Scan for the cell matching the given text and deliver its [X, Y] coordinate at center. 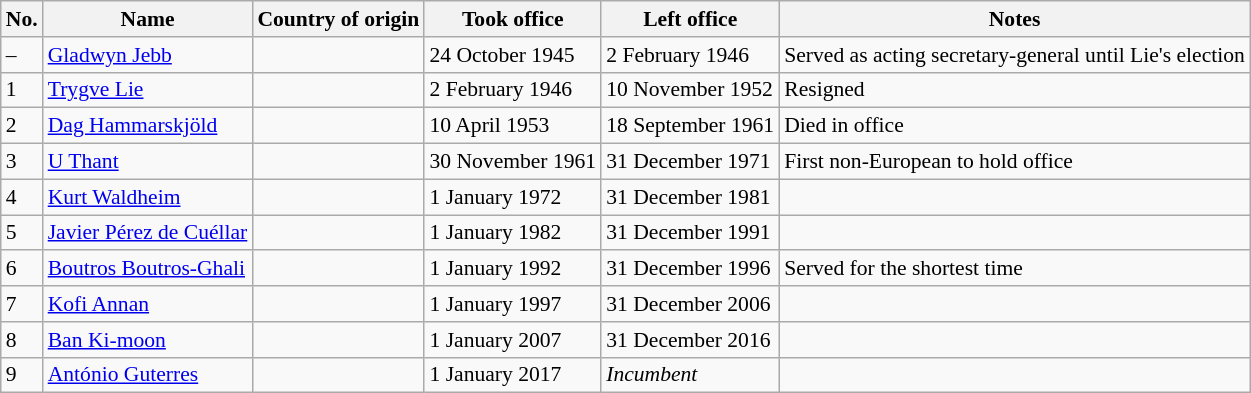
10 November 1952 [690, 90]
1 January 1982 [512, 233]
Name [148, 19]
Notes [1014, 19]
Country of origin [338, 19]
24 October 1945 [512, 55]
1 [22, 90]
1 January 1997 [512, 304]
31 December 2016 [690, 340]
18 September 1961 [690, 126]
5 [22, 233]
Resigned [1014, 90]
2 [22, 126]
Trygve Lie [148, 90]
6 [22, 269]
U Thant [148, 162]
– [22, 55]
First non-European to hold office [1014, 162]
No. [22, 19]
31 December 1991 [690, 233]
31 December 1971 [690, 162]
Kurt Waldheim [148, 197]
31 December 1981 [690, 197]
1 January 2017 [512, 375]
Took office [512, 19]
Dag Hammarskjöld [148, 126]
1 January 1992 [512, 269]
Ban Ki-moon [148, 340]
30 November 1961 [512, 162]
31 December 1996 [690, 269]
1 January 2007 [512, 340]
Died in office [1014, 126]
Incumbent [690, 375]
Served as acting secretary-general until Lie's election [1014, 55]
8 [22, 340]
31 December 2006 [690, 304]
9 [22, 375]
Served for the shortest time [1014, 269]
Boutros Boutros-Ghali [148, 269]
Left office [690, 19]
1 January 1972 [512, 197]
António Guterres [148, 375]
Javier Pérez de Cuéllar [148, 233]
4 [22, 197]
3 [22, 162]
10 April 1953 [512, 126]
Kofi Annan [148, 304]
Gladwyn Jebb [148, 55]
7 [22, 304]
